Scan for the cell matching the given text and deliver its (x, y) coordinate at center. 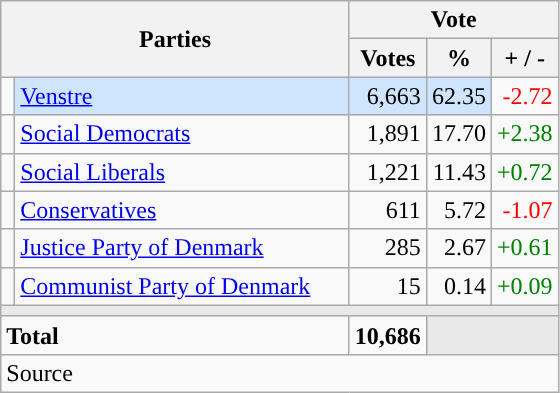
Venstre (182, 96)
62.35 (458, 96)
% (458, 58)
2.67 (458, 248)
Votes (388, 58)
Source (280, 373)
Communist Party of Denmark (182, 286)
6,663 (388, 96)
+0.72 (524, 172)
Social Democrats (182, 134)
11.43 (458, 172)
Social Liberals (182, 172)
+0.61 (524, 248)
-2.72 (524, 96)
611 (388, 210)
0.14 (458, 286)
15 (388, 286)
+2.38 (524, 134)
-1.07 (524, 210)
Vote (454, 20)
Justice Party of Denmark (182, 248)
1,221 (388, 172)
Conservatives (182, 210)
5.72 (458, 210)
+0.09 (524, 286)
Total (176, 335)
10,686 (388, 335)
17.70 (458, 134)
+ / - (524, 58)
1,891 (388, 134)
Parties (176, 39)
285 (388, 248)
